Return (X, Y) of the center of cell containing provided text 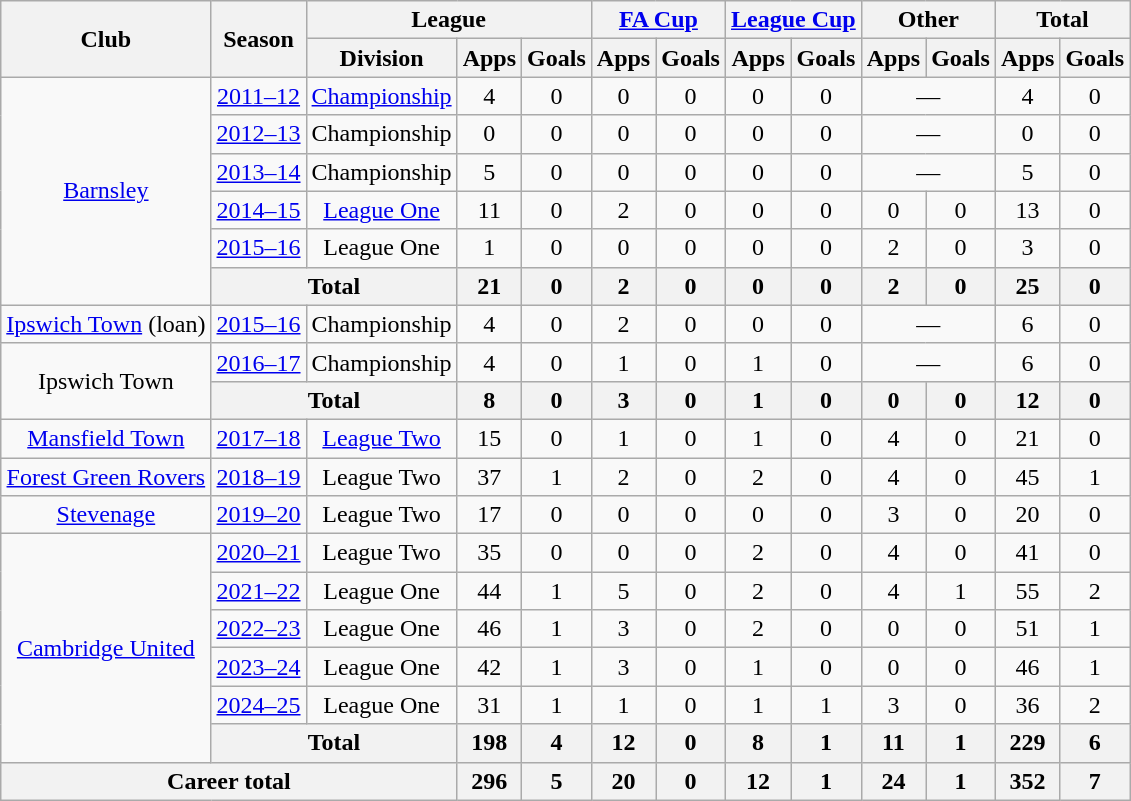
296 (489, 781)
45 (1027, 477)
2017–18 (258, 438)
198 (489, 743)
Forest Green Rovers (106, 477)
Stevenage (106, 515)
24 (893, 781)
2011–12 (258, 96)
37 (489, 477)
2014–15 (258, 210)
7 (1095, 781)
35 (489, 553)
25 (1027, 286)
55 (1027, 591)
FA Cup (658, 20)
Other (928, 20)
36 (1027, 705)
Barnsley (106, 191)
31 (489, 705)
Division (382, 58)
2021–22 (258, 591)
15 (489, 438)
229 (1027, 743)
Career total (229, 781)
Season (258, 39)
Club (106, 39)
League (448, 20)
13 (1027, 210)
Mansfield Town (106, 438)
Cambridge United (106, 648)
17 (489, 515)
51 (1027, 629)
352 (1027, 781)
2024–25 (258, 705)
2023–24 (258, 667)
Ipswich Town (106, 381)
44 (489, 591)
2019–20 (258, 515)
League Cup (793, 20)
41 (1027, 553)
42 (489, 667)
2016–17 (258, 362)
2022–23 (258, 629)
2020–21 (258, 553)
2013–14 (258, 172)
2012–13 (258, 134)
Ipswich Town (loan) (106, 324)
2018–19 (258, 477)
